Identify which cell holds the provided text, then report its (X, Y) central coordinate. 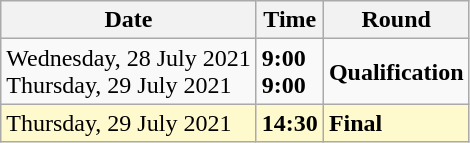
Wednesday, 28 July 2021Thursday, 29 July 2021 (129, 72)
Final (396, 123)
Date (129, 20)
Thursday, 29 July 2021 (129, 123)
Time (290, 20)
Round (396, 20)
Qualification (396, 72)
9:009:00 (290, 72)
14:30 (290, 123)
